Identify which cell holds the provided text, then report its (x, y) central coordinate. 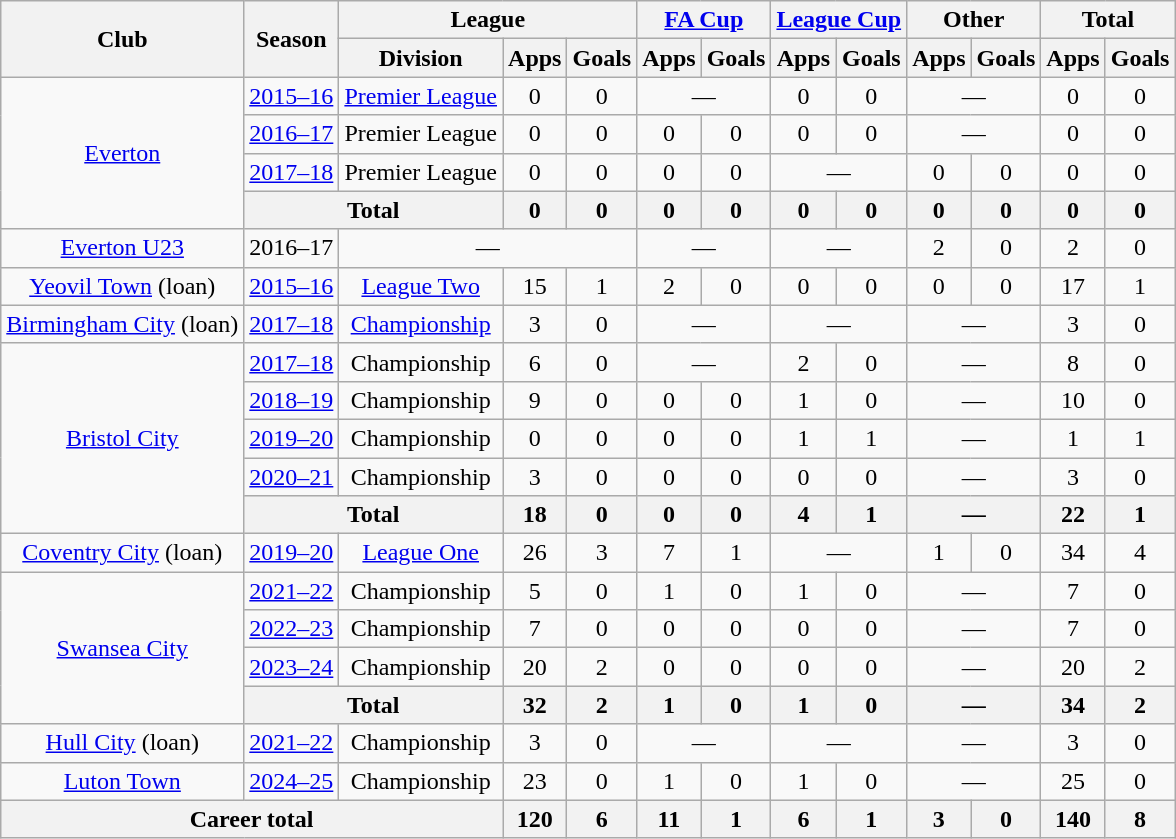
2024–25 (292, 781)
Everton (122, 153)
League Two (421, 286)
18 (535, 515)
140 (1073, 819)
11 (669, 819)
9 (535, 400)
15 (535, 286)
Bristol City (122, 438)
10 (1073, 400)
Swansea City (122, 648)
22 (1073, 515)
26 (535, 553)
FA Cup (704, 20)
23 (535, 781)
17 (1073, 286)
League (488, 20)
League Cup (839, 20)
5 (535, 591)
Division (421, 58)
2018–19 (292, 400)
Coventry City (loan) (122, 553)
Everton U23 (122, 248)
Hull City (loan) (122, 743)
Career total (252, 819)
Birmingham City (loan) (122, 324)
2023–24 (292, 667)
Club (122, 39)
2022–23 (292, 629)
2020–21 (292, 477)
Other (974, 20)
Luton Town (122, 781)
120 (535, 819)
League One (421, 553)
32 (535, 705)
Yeovil Town (loan) (122, 286)
Season (292, 39)
25 (1073, 781)
